Provide the (x, y) coordinate of the cell's center where the given text is located.  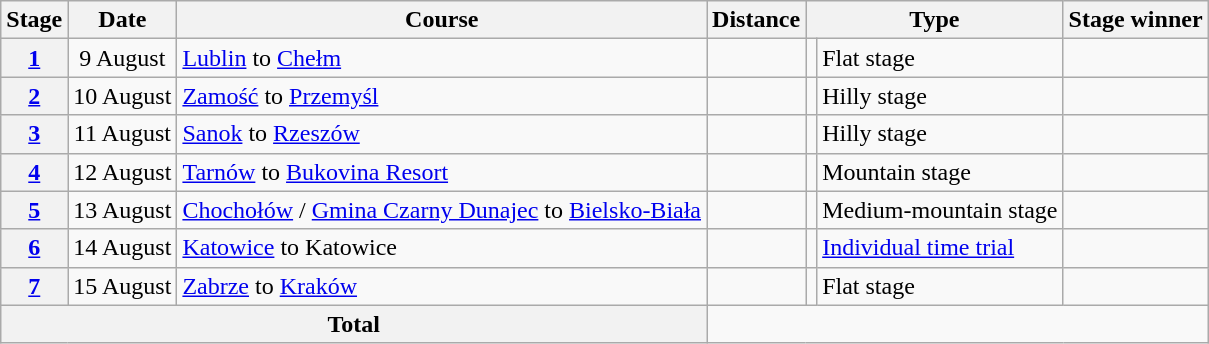
9 August (122, 58)
Katowice to Katowice (442, 248)
3 (34, 134)
Individual time trial (940, 248)
2 (34, 96)
5 (34, 210)
7 (34, 286)
1 (34, 58)
Chochołów / Gmina Czarny Dunajec to Bielsko-Biała (442, 210)
Mountain stage (940, 172)
Tarnów to Bukovina Resort (442, 172)
Zamość to Przemyśl (442, 96)
Stage winner (1136, 20)
14 August (122, 248)
4 (34, 172)
Zabrze to Kraków (442, 286)
Type (934, 20)
Date (122, 20)
Total (354, 324)
Sanok to Rzeszów (442, 134)
15 August (122, 286)
Distance (756, 20)
Lublin to Chełm (442, 58)
12 August (122, 172)
Course (442, 20)
13 August (122, 210)
Medium-mountain stage (940, 210)
11 August (122, 134)
6 (34, 248)
10 August (122, 96)
Stage (34, 20)
